For the text-containing cell, return its midpoint in (x, y) coordinate format. 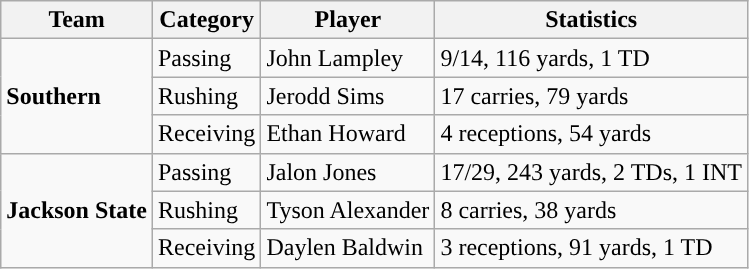
17/29, 243 yards, 2 TDs, 1 INT (592, 172)
Ethan Howard (348, 134)
Player (348, 20)
8 carries, 38 yards (592, 210)
Southern (77, 96)
Jackson State (77, 210)
Tyson Alexander (348, 210)
3 receptions, 91 yards, 1 TD (592, 248)
John Lampley (348, 58)
17 carries, 79 yards (592, 96)
4 receptions, 54 yards (592, 134)
Jalon Jones (348, 172)
Statistics (592, 20)
Team (77, 20)
Daylen Baldwin (348, 248)
9/14, 116 yards, 1 TD (592, 58)
Jerodd Sims (348, 96)
Category (206, 20)
